Pinpoint the cell where the given text exists, returning its [x, y] midpoint coordinate. 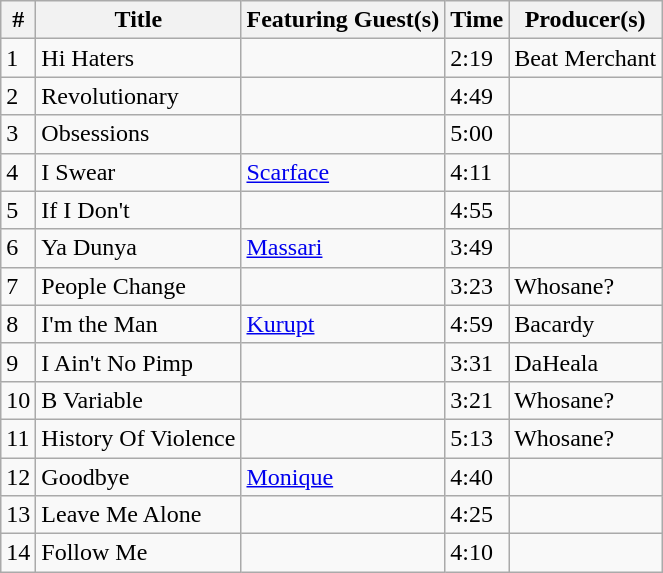
10 [18, 400]
Monique [343, 477]
3:49 [477, 248]
Featuring Guest(s) [343, 20]
6 [18, 248]
If I Don't [138, 210]
Scarface [343, 172]
Producer(s) [586, 20]
2:19 [477, 58]
I'm the Man [138, 324]
4:40 [477, 477]
Title [138, 20]
12 [18, 477]
4:49 [477, 96]
I Swear [138, 172]
3:21 [477, 400]
Time [477, 20]
Hi Haters [138, 58]
Goodbye [138, 477]
11 [18, 438]
4 [18, 172]
Obsessions [138, 134]
3:23 [477, 286]
Massari [343, 248]
13 [18, 515]
4:59 [477, 324]
DaHeala [586, 362]
8 [18, 324]
14 [18, 553]
Bacardy [586, 324]
2 [18, 96]
4:55 [477, 210]
Follow Me [138, 553]
Leave Me Alone [138, 515]
5:00 [477, 134]
3 [18, 134]
4:25 [477, 515]
9 [18, 362]
People Change [138, 286]
7 [18, 286]
5 [18, 210]
3:31 [477, 362]
# [18, 20]
Ya Dunya [138, 248]
B Variable [138, 400]
Revolutionary [138, 96]
Beat Merchant [586, 58]
I Ain't No Pimp [138, 362]
5:13 [477, 438]
Kurupt [343, 324]
History Of Violence [138, 438]
4:11 [477, 172]
4:10 [477, 553]
1 [18, 58]
